Return the [X, Y] coordinate for the center point of the cell that contains the specified text.  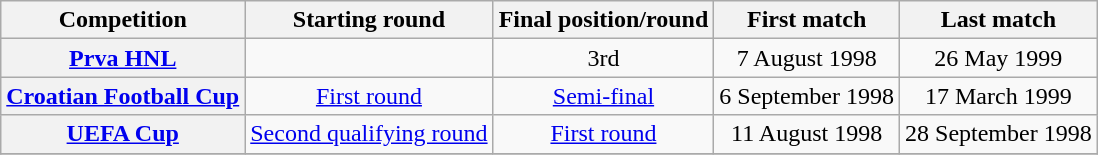
Last match [999, 20]
UEFA Cup [123, 134]
3rd [604, 58]
17 March 1999 [999, 96]
11 August 1998 [807, 134]
Semi-final [604, 96]
28 September 1998 [999, 134]
Second qualifying round [369, 134]
Competition [123, 20]
Prva HNL [123, 58]
First match [807, 20]
7 August 1998 [807, 58]
Starting round [369, 20]
26 May 1999 [999, 58]
6 September 1998 [807, 96]
Croatian Football Cup [123, 96]
Final position/round [604, 20]
